For the text-containing cell, return its midpoint in [x, y] coordinate format. 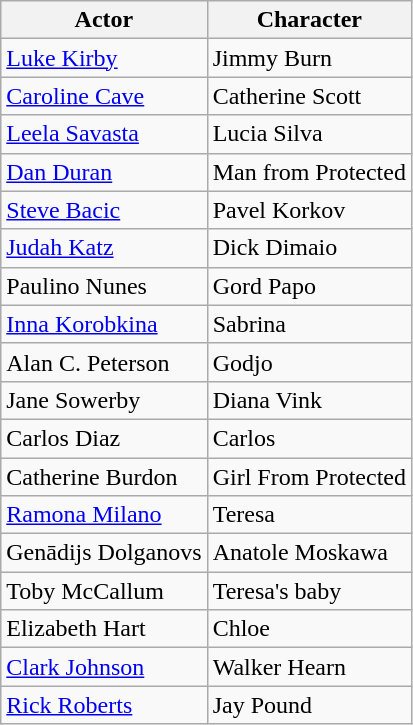
Catherine Burdon [104, 477]
Alan C. Peterson [104, 362]
Toby McCallum [104, 591]
Actor [104, 20]
Dick Dimaio [309, 248]
Walker Hearn [309, 667]
Jay Pound [309, 705]
Gord Papo [309, 286]
Character [309, 20]
Caroline Cave [104, 96]
Sabrina [309, 324]
Leela Savasta [104, 134]
Genādijs Dolganovs [104, 553]
Inna Korobkina [104, 324]
Carlos Diaz [104, 438]
Carlos [309, 438]
Dan Duran [104, 172]
Ramona Milano [104, 515]
Man from Protected [309, 172]
Anatole Moskawa [309, 553]
Pavel Korkov [309, 210]
Steve Bacic [104, 210]
Judah Katz [104, 248]
Godjo [309, 362]
Jimmy Burn [309, 58]
Clark Johnson [104, 667]
Teresa [309, 515]
Elizabeth Hart [104, 629]
Teresa's baby [309, 591]
Diana Vink [309, 400]
Rick Roberts [104, 705]
Luke Kirby [104, 58]
Catherine Scott [309, 96]
Lucia Silva [309, 134]
Paulino Nunes [104, 286]
Girl From Protected [309, 477]
Chloe [309, 629]
Jane Sowerby [104, 400]
